Find where the given text appears and provide that cell's center as [X, Y] coordinate. 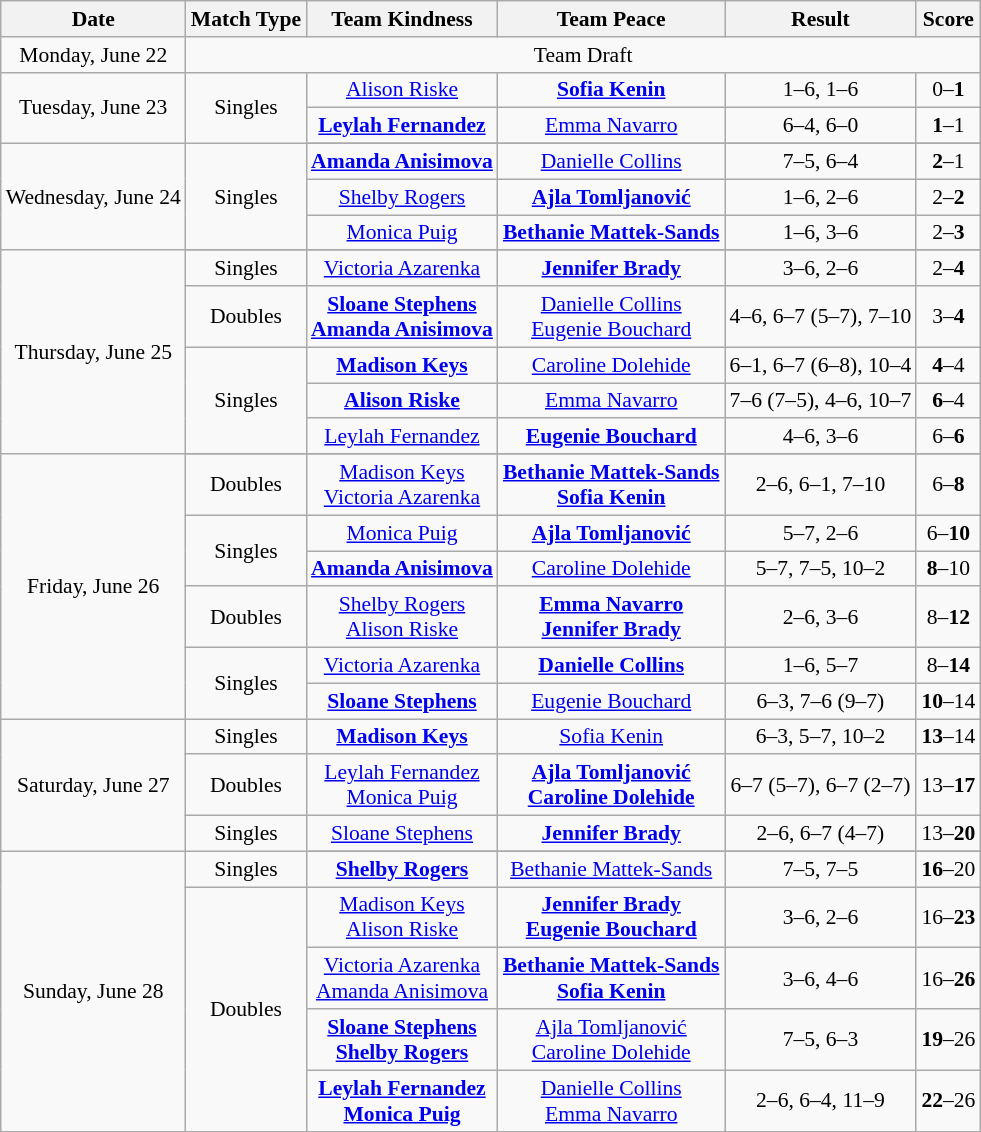
22–26 [948, 1100]
Sunday, June 28 [94, 991]
2–2 [948, 197]
Shelby Rogers Alison Riske [402, 618]
2–3 [948, 233]
1–6, 3–6 [821, 233]
Sloane Stephens Amanda Anisimova [402, 316]
Madison Keys Alison Riske [402, 918]
Madison Keys Victoria Azarenka [402, 484]
Jennifer Brady Eugenie Bouchard [612, 918]
16–23 [948, 918]
2–6, 6–4, 11–9 [821, 1100]
Victoria Azarenka Amanda Anisimova [402, 978]
7–5, 7–5 [821, 869]
6–3, 7–6 (9–7) [821, 701]
2–6, 6–7 (4–7) [821, 834]
1–6, 1–6 [821, 90]
Monday, June 22 [94, 55]
19–26 [948, 1040]
2–1 [948, 162]
7–5, 6–4 [821, 162]
6–7 (5–7), 6–7 (2–7) [821, 786]
2–6, 3–6 [821, 618]
6–3, 5–7, 10–2 [821, 737]
Friday, June 26 [94, 586]
16–26 [948, 978]
6–1, 6–7 (6–8), 10–4 [821, 365]
7–6 (7–5), 4–6, 10–7 [821, 401]
Match Type [246, 19]
Team Peace [612, 19]
Tuesday, June 23 [94, 108]
2–6, 6–1, 7–10 [821, 484]
4–6, 6–7 (5–7), 7–10 [821, 316]
8–10 [948, 569]
5–7, 2–6 [821, 533]
Sloane Stephens Shelby Rogers [402, 1040]
13–14 [948, 737]
Date [94, 19]
4–4 [948, 365]
8–12 [948, 618]
2–4 [948, 269]
Thursday, June 25 [94, 353]
13–20 [948, 834]
7–5, 6–3 [821, 1040]
1–1 [948, 126]
3–6, 4–6 [821, 978]
1–6, 5–7 [821, 666]
Team Kindness [402, 19]
Wednesday, June 24 [94, 198]
Danielle Collins Eugenie Bouchard [612, 316]
3–4 [948, 316]
Emma Navarro Jennifer Brady [612, 618]
5–7, 7–5, 10–2 [821, 569]
6–6 [948, 437]
8–14 [948, 666]
Result [821, 19]
6–4 [948, 401]
Score [948, 19]
16–20 [948, 869]
10–14 [948, 701]
6–8 [948, 484]
Danielle Collins Emma Navarro [612, 1100]
0–1 [948, 90]
1–6, 2–6 [821, 197]
13–17 [948, 786]
Team Draft [584, 55]
6–4, 6–0 [821, 126]
4–6, 3–6 [821, 437]
Saturday, June 27 [94, 785]
6–10 [948, 533]
